Return (x, y) of the center of cell containing provided text 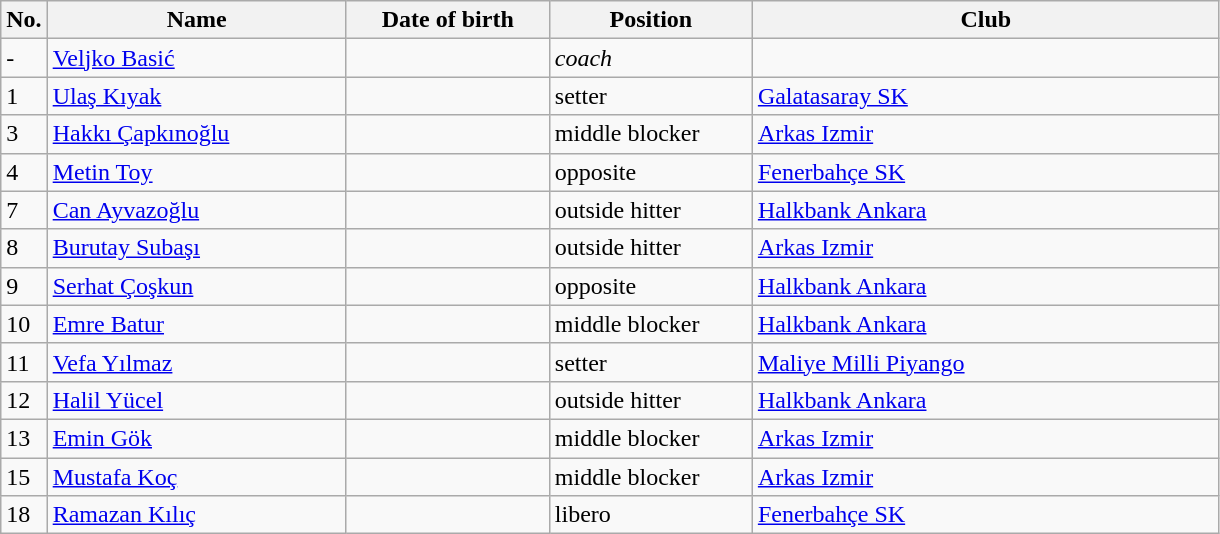
10 (24, 324)
Emin Gök (196, 438)
coach (650, 58)
12 (24, 400)
Club (986, 20)
libero (650, 515)
Emre Batur (196, 324)
Date of birth (448, 20)
Halil Yücel (196, 400)
Name (196, 20)
Burutay Subaşı (196, 248)
Ulaş Kıyak (196, 96)
Maliye Milli Piyango (986, 362)
7 (24, 210)
13 (24, 438)
No. (24, 20)
Veljko Basić (196, 58)
Hakkı Çapkınoğlu (196, 134)
4 (24, 172)
8 (24, 248)
- (24, 58)
Metin Toy (196, 172)
11 (24, 362)
9 (24, 286)
Can Ayvazoğlu (196, 210)
Position (650, 20)
Mustafa Koç (196, 477)
15 (24, 477)
Vefa Yılmaz (196, 362)
18 (24, 515)
Serhat Çoşkun (196, 286)
Galatasaray SK (986, 96)
3 (24, 134)
Ramazan Kılıç (196, 515)
1 (24, 96)
